Determine the [x, y] coordinate at the center of the cell enclosing the given text.  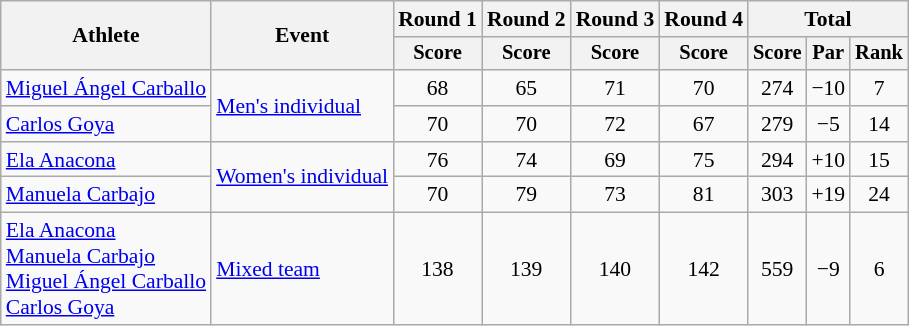
Ela Anacona [106, 160]
Miguel Ángel Carballo [106, 88]
−5 [828, 124]
Mixed team [302, 269]
81 [704, 195]
14 [879, 124]
Par [828, 54]
Manuela Carbajo [106, 195]
139 [526, 269]
6 [879, 269]
79 [526, 195]
+10 [828, 160]
65 [526, 88]
140 [616, 269]
Event [302, 36]
Round 3 [616, 19]
67 [704, 124]
Carlos Goya [106, 124]
−10 [828, 88]
Ela AnaconaManuela CarbajoMiguel Ángel CarballoCarlos Goya [106, 269]
69 [616, 160]
76 [438, 160]
Athlete [106, 36]
559 [777, 269]
Round 2 [526, 19]
73 [616, 195]
303 [777, 195]
Rank [879, 54]
142 [704, 269]
71 [616, 88]
+19 [828, 195]
68 [438, 88]
Total [828, 19]
15 [879, 160]
274 [777, 88]
Round 4 [704, 19]
7 [879, 88]
Women's individual [302, 178]
72 [616, 124]
74 [526, 160]
24 [879, 195]
294 [777, 160]
Men's individual [302, 106]
Round 1 [438, 19]
138 [438, 269]
279 [777, 124]
−9 [828, 269]
75 [704, 160]
